Output the (X, Y) coordinate of the center of the cell containing the given text.  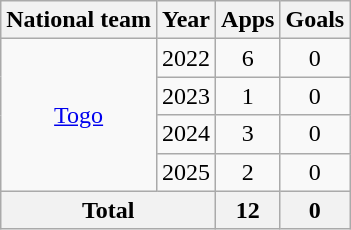
2024 (186, 134)
3 (248, 134)
Goals (315, 20)
12 (248, 210)
6 (248, 58)
2025 (186, 172)
National team (79, 20)
2 (248, 172)
Apps (248, 20)
Total (108, 210)
Year (186, 20)
2023 (186, 96)
2022 (186, 58)
1 (248, 96)
Togo (79, 115)
